Search for the cell housing the specified text and yield its (x, y) center coordinate. 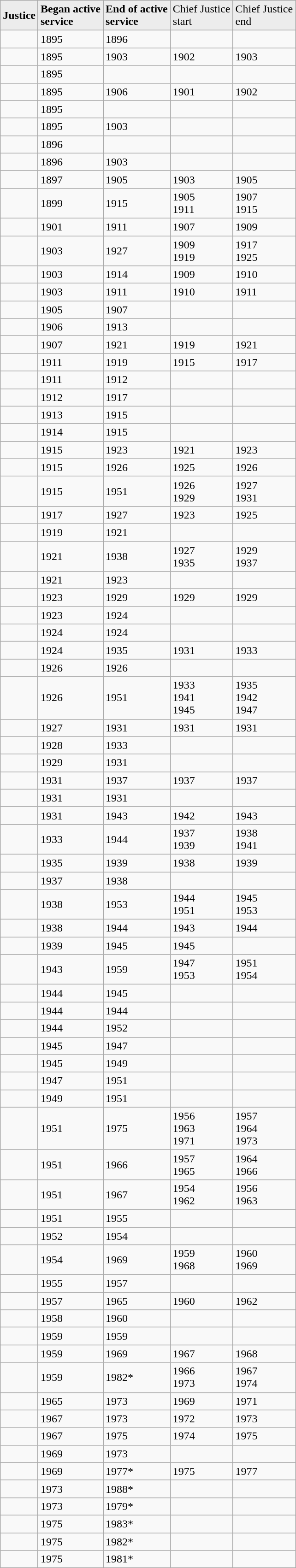
1962 (264, 1301)
19571965 (201, 1164)
1958 (70, 1319)
193519421947 (264, 698)
Chief Justiceend (264, 16)
19291937 (264, 556)
195619631971 (201, 1128)
19561963 (264, 1195)
19671974 (264, 1377)
19441951 (201, 904)
19661973 (201, 1377)
19271931 (264, 491)
193319411945 (201, 698)
1897 (70, 179)
19171925 (264, 251)
Began activeservice (70, 16)
19541962 (201, 1195)
1972 (201, 1419)
19381941 (264, 839)
1977 (264, 1471)
19261929 (201, 491)
Chief Justicestart (201, 16)
19511954 (264, 970)
1977* (137, 1471)
19591968 (201, 1260)
195719641973 (264, 1128)
19091919 (201, 251)
1988* (137, 1489)
19471953 (201, 970)
1966 (137, 1164)
1953 (137, 904)
19451953 (264, 904)
19271935 (201, 556)
1974 (201, 1436)
19071915 (264, 203)
1983* (137, 1524)
1979* (137, 1506)
1928 (70, 745)
1899 (70, 203)
Justice (19, 16)
End of activeservice (137, 16)
1971 (264, 1401)
19051911 (201, 203)
19641966 (264, 1164)
1981* (137, 1559)
19371939 (201, 839)
1968 (264, 1354)
19601969 (264, 1260)
1942 (201, 815)
